Return (x, y) of the center of cell containing provided text 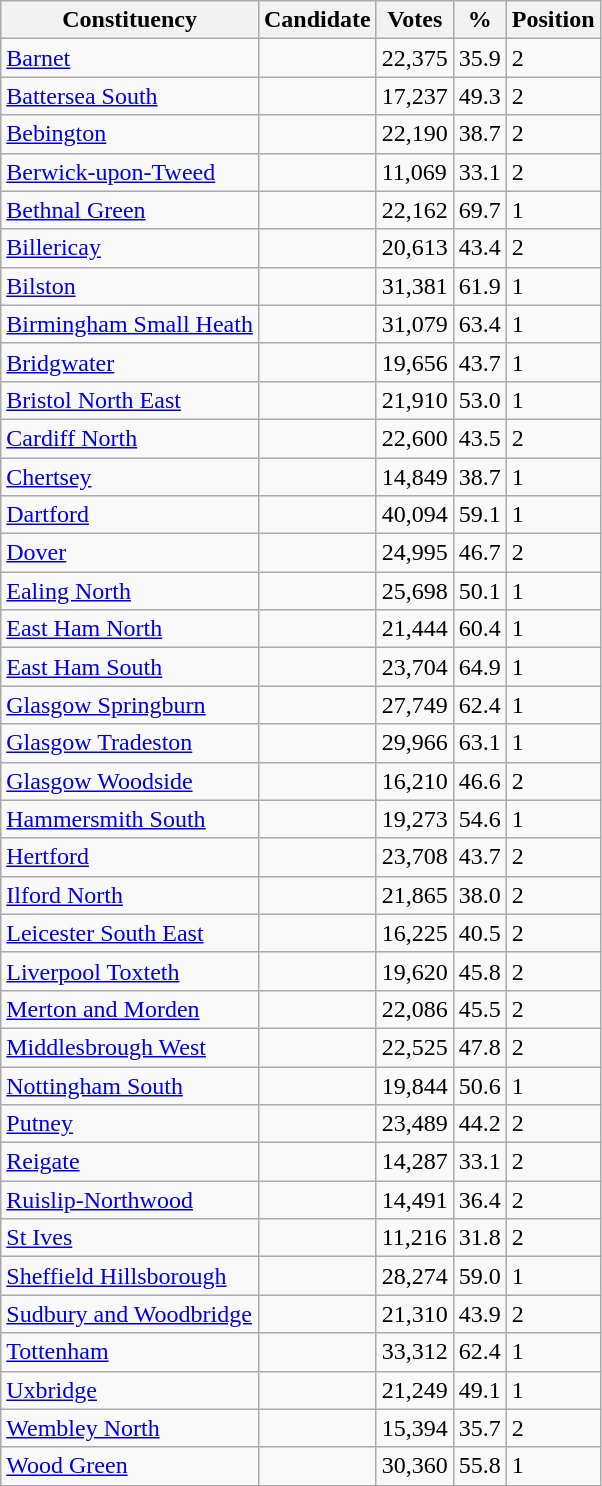
22,162 (414, 210)
44.2 (480, 1124)
Hertford (130, 857)
Sheffield Hillsborough (130, 1276)
Bebington (130, 134)
35.9 (480, 58)
Barnet (130, 58)
Votes (414, 20)
45.5 (480, 1009)
22,525 (414, 1047)
East Ham South (130, 667)
22,190 (414, 134)
Glasgow Woodside (130, 781)
11,216 (414, 1238)
Leicester South East (130, 933)
Birmingham Small Heath (130, 324)
43.9 (480, 1314)
40,094 (414, 515)
49.3 (480, 96)
25,698 (414, 591)
63.4 (480, 324)
14,287 (414, 1162)
17,237 (414, 96)
60.4 (480, 629)
30,360 (414, 1466)
20,613 (414, 248)
21,910 (414, 400)
28,274 (414, 1276)
55.8 (480, 1466)
Putney (130, 1124)
23,489 (414, 1124)
43.5 (480, 438)
35.7 (480, 1428)
45.8 (480, 971)
Dartford (130, 515)
Nottingham South (130, 1085)
19,656 (414, 362)
50.6 (480, 1085)
61.9 (480, 286)
47.8 (480, 1047)
22,086 (414, 1009)
Glasgow Tradeston (130, 743)
54.6 (480, 819)
22,600 (414, 438)
Ealing North (130, 591)
Ilford North (130, 895)
29,966 (414, 743)
53.0 (480, 400)
Hammersmith South (130, 819)
63.1 (480, 743)
46.6 (480, 781)
14,491 (414, 1200)
% (480, 20)
43.4 (480, 248)
Bristol North East (130, 400)
Chertsey (130, 477)
Glasgow Springburn (130, 705)
Liverpool Toxteth (130, 971)
64.9 (480, 667)
Bethnal Green (130, 210)
Middlesbrough West (130, 1047)
St Ives (130, 1238)
19,844 (414, 1085)
Cardiff North (130, 438)
19,273 (414, 819)
15,394 (414, 1428)
Dover (130, 553)
Wood Green (130, 1466)
31.8 (480, 1238)
31,079 (414, 324)
Merton and Morden (130, 1009)
Reigate (130, 1162)
21,865 (414, 895)
23,704 (414, 667)
21,444 (414, 629)
Battersea South (130, 96)
11,069 (414, 172)
59.0 (480, 1276)
14,849 (414, 477)
19,620 (414, 971)
Sudbury and Woodbridge (130, 1314)
Billericay (130, 248)
23,708 (414, 857)
59.1 (480, 515)
Wembley North (130, 1428)
Bilston (130, 286)
27,749 (414, 705)
Position (553, 20)
Constituency (130, 20)
16,210 (414, 781)
Candidate (317, 20)
31,381 (414, 286)
Ruislip-Northwood (130, 1200)
49.1 (480, 1390)
Bridgwater (130, 362)
38.0 (480, 895)
16,225 (414, 933)
33,312 (414, 1352)
21,249 (414, 1390)
21,310 (414, 1314)
Berwick-upon-Tweed (130, 172)
40.5 (480, 933)
East Ham North (130, 629)
24,995 (414, 553)
50.1 (480, 591)
46.7 (480, 553)
Tottenham (130, 1352)
69.7 (480, 210)
Uxbridge (130, 1390)
36.4 (480, 1200)
22,375 (414, 58)
